Identify which cell holds the provided text, then report its [x, y] central coordinate. 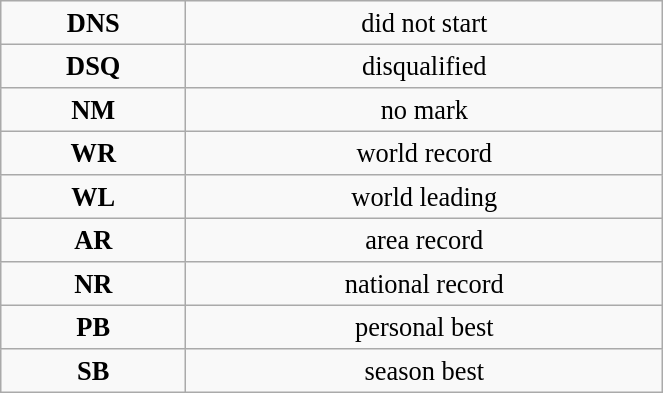
world leading [424, 197]
AR [94, 240]
did not start [424, 22]
personal best [424, 327]
WR [94, 153]
world record [424, 153]
SB [94, 371]
WL [94, 197]
NM [94, 109]
season best [424, 371]
DSQ [94, 66]
area record [424, 240]
disqualified [424, 66]
NR [94, 284]
DNS [94, 22]
national record [424, 284]
no mark [424, 109]
PB [94, 327]
